Determine the (X, Y) coordinate at the center of the cell enclosing the given text.  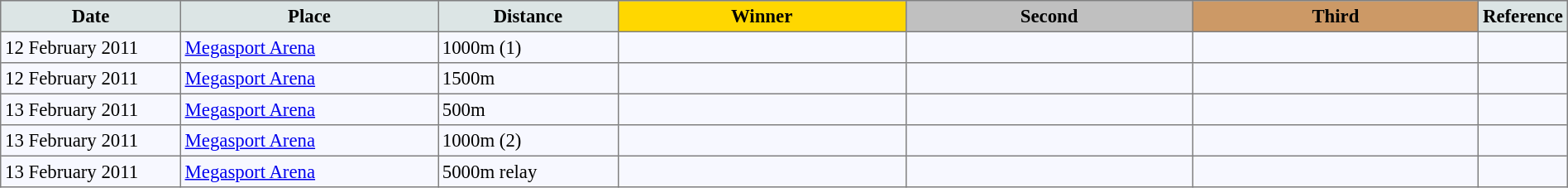
1500m (528, 79)
Reference (1523, 17)
Winner (762, 17)
Distance (528, 17)
Date (91, 17)
1000m (1) (528, 47)
Second (1049, 17)
Third (1336, 17)
Place (309, 17)
1000m (2) (528, 141)
500m (528, 109)
5000m relay (528, 171)
